Pinpoint the cell where the given text exists, returning its (X, Y) midpoint coordinate. 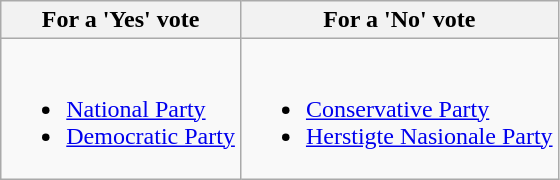
For a 'Yes' vote (121, 20)
National PartyDemocratic Party (121, 109)
Conservative PartyHerstigte Nasionale Party (399, 109)
For a 'No' vote (399, 20)
